From the cell containing the given text, extract its center point as [x, y] coordinate. 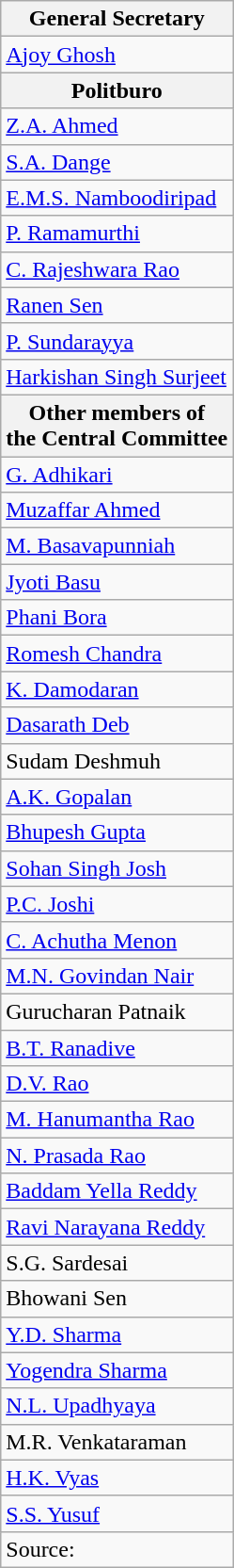
Z.A. Ahmed [117, 126]
Sohan Singh Josh [117, 868]
Y.D. Sharma [117, 1334]
N.L. Upadhyaya [117, 1406]
Dasarath Deb [117, 725]
P. Ramamurthi [117, 234]
Sudam Deshmuh [117, 761]
Gurucharan Patnaik [117, 1011]
D.V. Rao [117, 1084]
Harkishan Singh Surjeet [117, 377]
M.N. Govindan Nair [117, 976]
Phani Bora [117, 618]
K. Damodaran [117, 689]
H.K. Vyas [117, 1478]
Muzaffar Ahmed [117, 510]
Ranen Sen [117, 305]
S.A. Dange [117, 162]
P.C. Joshi [117, 904]
S.G. Sardesai [117, 1263]
M.R. Venkataraman [117, 1442]
Politburo [117, 90]
Bhowani Sen [117, 1299]
Bhupesh Gupta [117, 832]
N. Prasada Rao [117, 1156]
G. Adhikari [117, 474]
P. Sundarayya [117, 341]
Source: [117, 1549]
C. Rajeshwara Rao [117, 269]
Jyoti Basu [117, 582]
Romesh Chandra [117, 654]
Ajoy Ghosh [117, 55]
Yogendra Sharma [117, 1370]
E.M.S. Namboodiripad [117, 198]
M. Basavapunniah [117, 546]
B.T. Ranadive [117, 1048]
A.K. Gopalan [117, 797]
General Secretary [117, 19]
C. Achutha Menon [117, 940]
Ravi Narayana Reddy [117, 1227]
Other members ofthe Central Committee [117, 426]
M. Hanumantha Rao [117, 1120]
S.S. Yusuf [117, 1513]
Baddam Yella Reddy [117, 1191]
